Return the (X, Y) coordinate for the center point of the cell that contains the specified text.  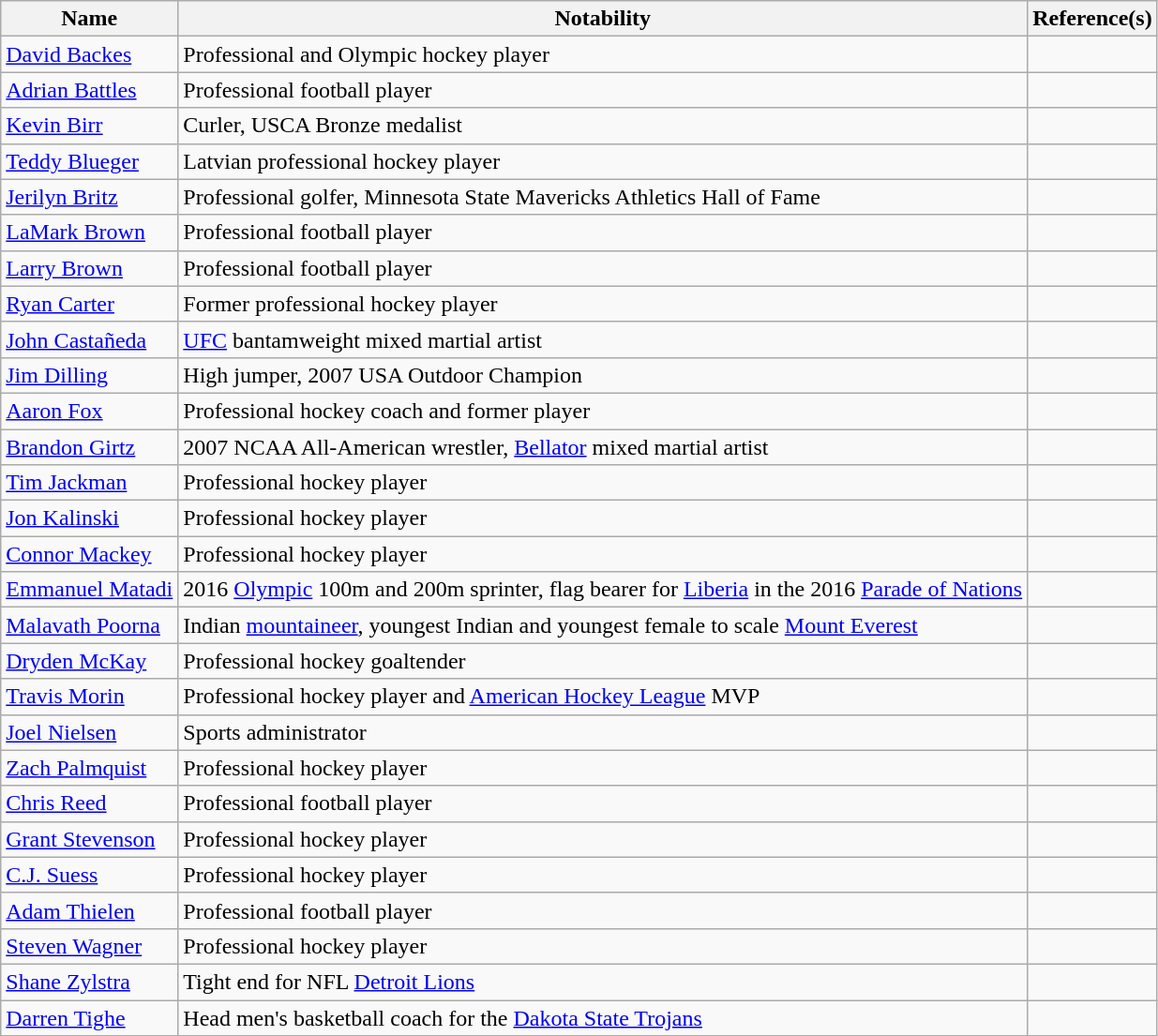
Former professional hockey player (603, 304)
Emmanuel Matadi (90, 590)
Professional golfer, Minnesota State Mavericks Athletics Hall of Fame (603, 197)
Professional hockey player and American Hockey League MVP (603, 697)
Name (90, 19)
Dryden McKay (90, 661)
Connor Mackey (90, 554)
Notability (603, 19)
Professional hockey goaltender (603, 661)
Reference(s) (1093, 19)
2016 Olympic 100m and 200m sprinter, flag bearer for Liberia in the 2016 Parade of Nations (603, 590)
Chris Reed (90, 803)
Jerilyn Britz (90, 197)
Kevin Birr (90, 126)
C.J. Suess (90, 875)
Brandon Girtz (90, 447)
Shane Zylstra (90, 982)
Ryan Carter (90, 304)
Indian mountaineer, youngest Indian and youngest female to scale Mount Everest (603, 625)
Steven Wagner (90, 946)
Travis Morin (90, 697)
Sports administrator (603, 732)
Adam Thielen (90, 910)
Professional hockey coach and former player (603, 411)
Professional and Olympic hockey player (603, 54)
Curler, USCA Bronze medalist (603, 126)
Aaron Fox (90, 411)
Darren Tighe (90, 1017)
High jumper, 2007 USA Outdoor Champion (603, 375)
Zach Palmquist (90, 768)
Jon Kalinski (90, 518)
Teddy Blueger (90, 161)
John Castañeda (90, 339)
Larry Brown (90, 268)
Head men's basketball coach for the Dakota State Trojans (603, 1017)
Tight end for NFL Detroit Lions (603, 982)
Adrian Battles (90, 90)
Grant Stevenson (90, 839)
Tim Jackman (90, 483)
Malavath Poorna (90, 625)
Latvian professional hockey player (603, 161)
LaMark Brown (90, 233)
Joel Nielsen (90, 732)
UFC bantamweight mixed martial artist (603, 339)
David Backes (90, 54)
2007 NCAA All-American wrestler, Bellator mixed martial artist (603, 447)
Jim Dilling (90, 375)
